Scan for the cell matching the given text and deliver its (x, y) coordinate at center. 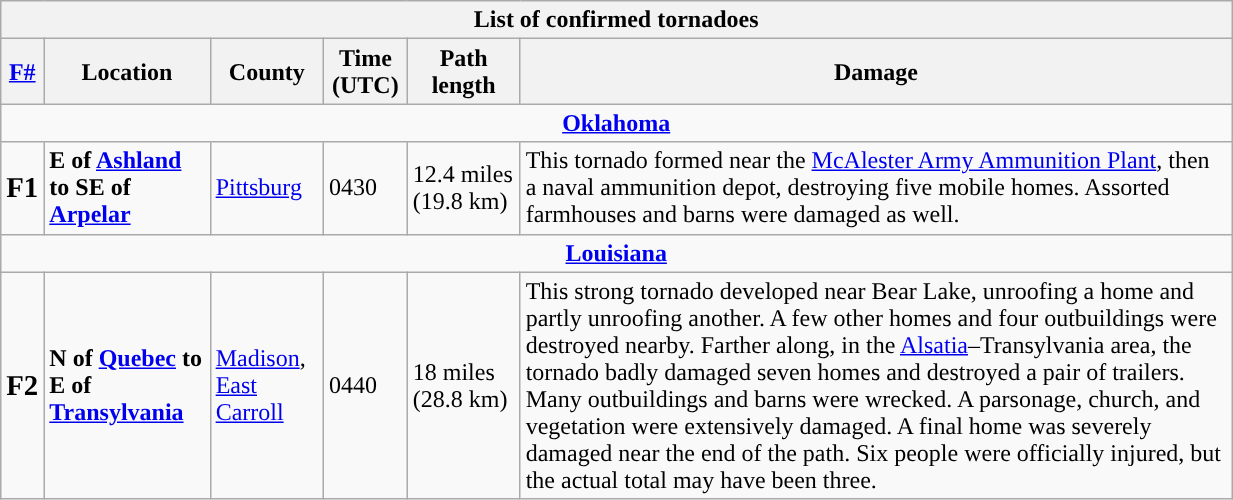
County (266, 72)
N of Quebec to E of Transylvania (127, 386)
Damage (876, 72)
18 miles (28.8 km) (464, 386)
0440 (366, 386)
12.4 miles (19.8 km) (464, 188)
F# (22, 72)
Path length (464, 72)
Oklahoma (616, 123)
Madison, East Carroll (266, 386)
0430 (366, 188)
Louisiana (616, 253)
Pittsburg (266, 188)
E of Ashland to SE of Arpelar (127, 188)
F2 (22, 386)
Location (127, 72)
List of confirmed tornadoes (616, 20)
F1 (22, 188)
Time (UTC) (366, 72)
